Find where the given text appears and provide that cell's center as (X, Y) coordinate. 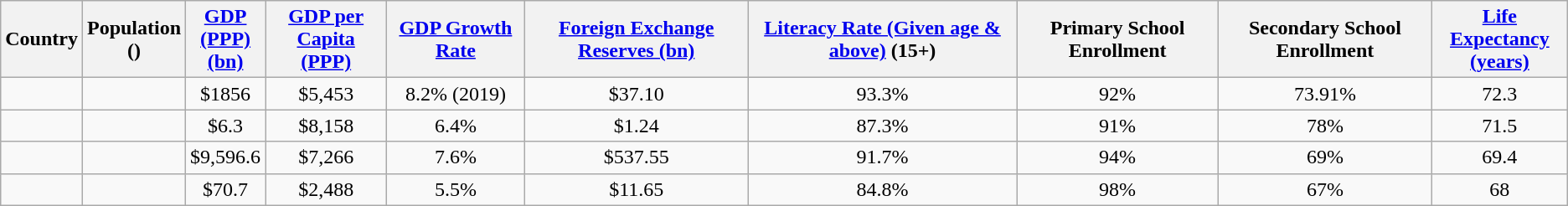
Secondary School Enrollment (1325, 39)
$537.55 (637, 157)
7.6% (456, 157)
$1856 (226, 94)
GDP Growth Rate (456, 39)
71.5 (1499, 126)
6.4% (456, 126)
69.4 (1499, 157)
$8,158 (327, 126)
Population () (134, 39)
67% (1325, 189)
87.3% (883, 126)
78% (1325, 126)
5.5% (456, 189)
$6.3 (226, 126)
$11.65 (637, 189)
84.8% (883, 189)
91% (1117, 126)
68 (1499, 189)
93.3% (883, 94)
$2,488 (327, 189)
$7,266 (327, 157)
GDP (PPP) (bn) (226, 39)
92% (1117, 94)
$70.7 (226, 189)
$9,596.6 (226, 157)
Life Expectancy (years) (1499, 39)
GDP per Capita(PPP) (327, 39)
94% (1117, 157)
8.2% (2019) (456, 94)
98% (1117, 189)
$1.24 (637, 126)
72.3 (1499, 94)
Primary School Enrollment (1117, 39)
Literacy Rate (Given age & above) (15+) (883, 39)
91.7% (883, 157)
Country (42, 39)
69% (1325, 157)
73.91% (1325, 94)
Foreign Exchange Reserves (bn) (637, 39)
$37.10 (637, 94)
$5,453 (327, 94)
